Output the (X, Y) coordinate of the center of the cell containing the given text.  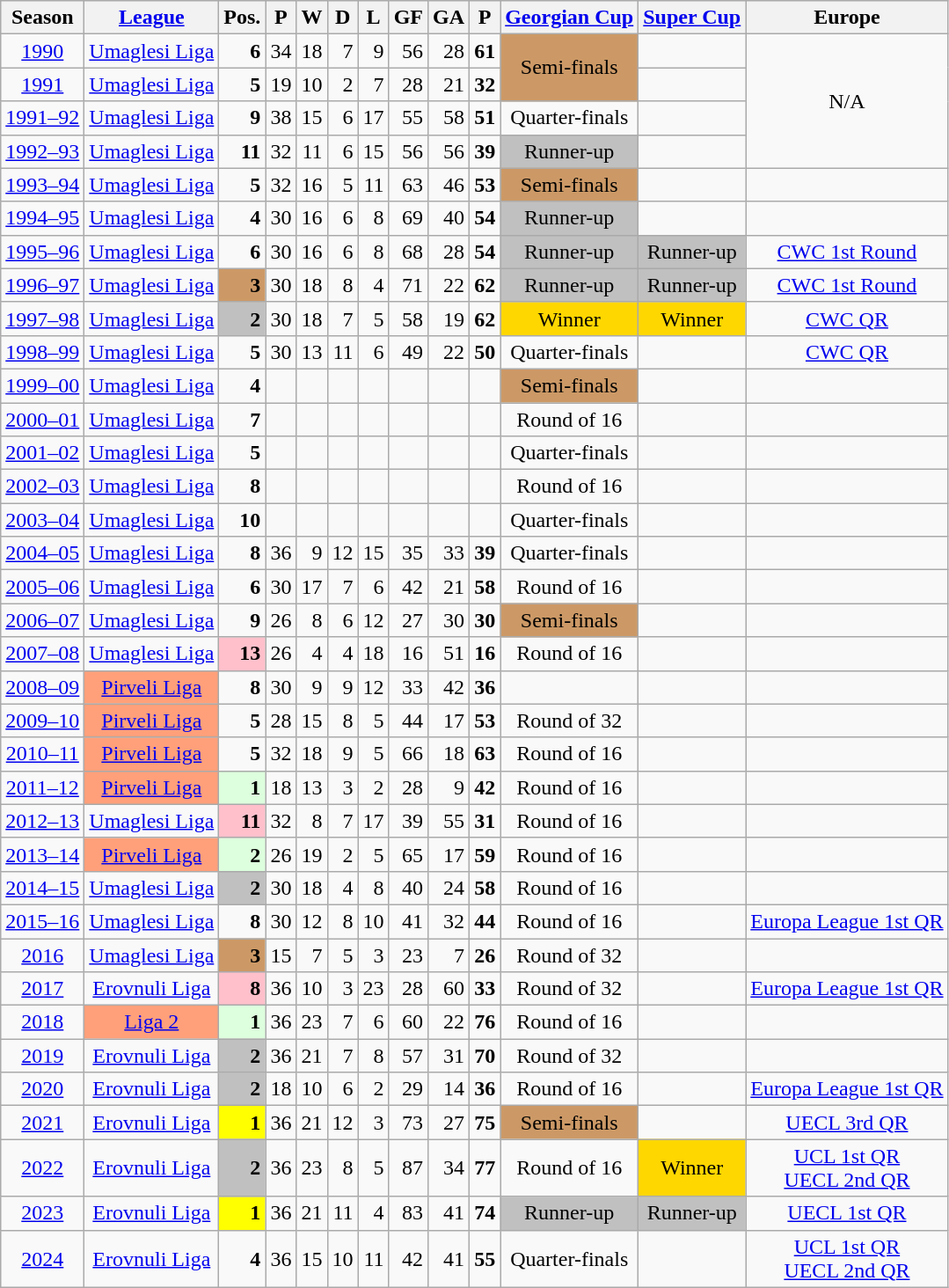
2002–03 (42, 487)
2010–11 (42, 754)
65 (408, 854)
L (373, 18)
75 (485, 1123)
1990 (42, 51)
14 (449, 1089)
2005–06 (42, 587)
2006–07 (42, 620)
71 (408, 285)
50 (485, 352)
Super Cup (692, 18)
GF (408, 18)
77 (485, 1168)
2022 (42, 1168)
2014–15 (42, 888)
2007–08 (42, 654)
2023 (42, 1213)
74 (485, 1213)
2017 (42, 989)
W (311, 18)
87 (408, 1168)
1999–00 (42, 385)
68 (408, 252)
2018 (42, 1022)
2020 (42, 1089)
1996–97 (42, 285)
57 (408, 1056)
UECL 1st QR (847, 1213)
49 (408, 352)
70 (485, 1056)
Europe (847, 18)
2024 (42, 1258)
1995–96 (42, 252)
2011–12 (42, 787)
2021 (42, 1123)
2015–16 (42, 921)
61 (485, 51)
59 (485, 854)
D (343, 18)
46 (449, 185)
66 (408, 754)
League (151, 18)
Season (42, 18)
1991–92 (42, 118)
69 (408, 218)
UECL 3rd QR (847, 1123)
38 (281, 118)
GA (449, 18)
76 (485, 1022)
2003–04 (42, 520)
Liga 2 (151, 1022)
2000–01 (42, 420)
1991 (42, 84)
29 (408, 1089)
1994–95 (42, 218)
1992–93 (42, 151)
2008–09 (42, 687)
2004–05 (42, 553)
1993–94 (42, 185)
2016 (42, 955)
83 (408, 1213)
24 (449, 888)
2012–13 (42, 821)
73 (408, 1123)
35 (408, 553)
2001–02 (42, 453)
1998–99 (42, 352)
N/A (847, 101)
Pos. (243, 18)
Georgian Cup (570, 18)
2013–14 (42, 854)
2019 (42, 1056)
2009–10 (42, 721)
1997–98 (42, 318)
